Provide the (x, y) coordinate of the cell's center where the given text is located.  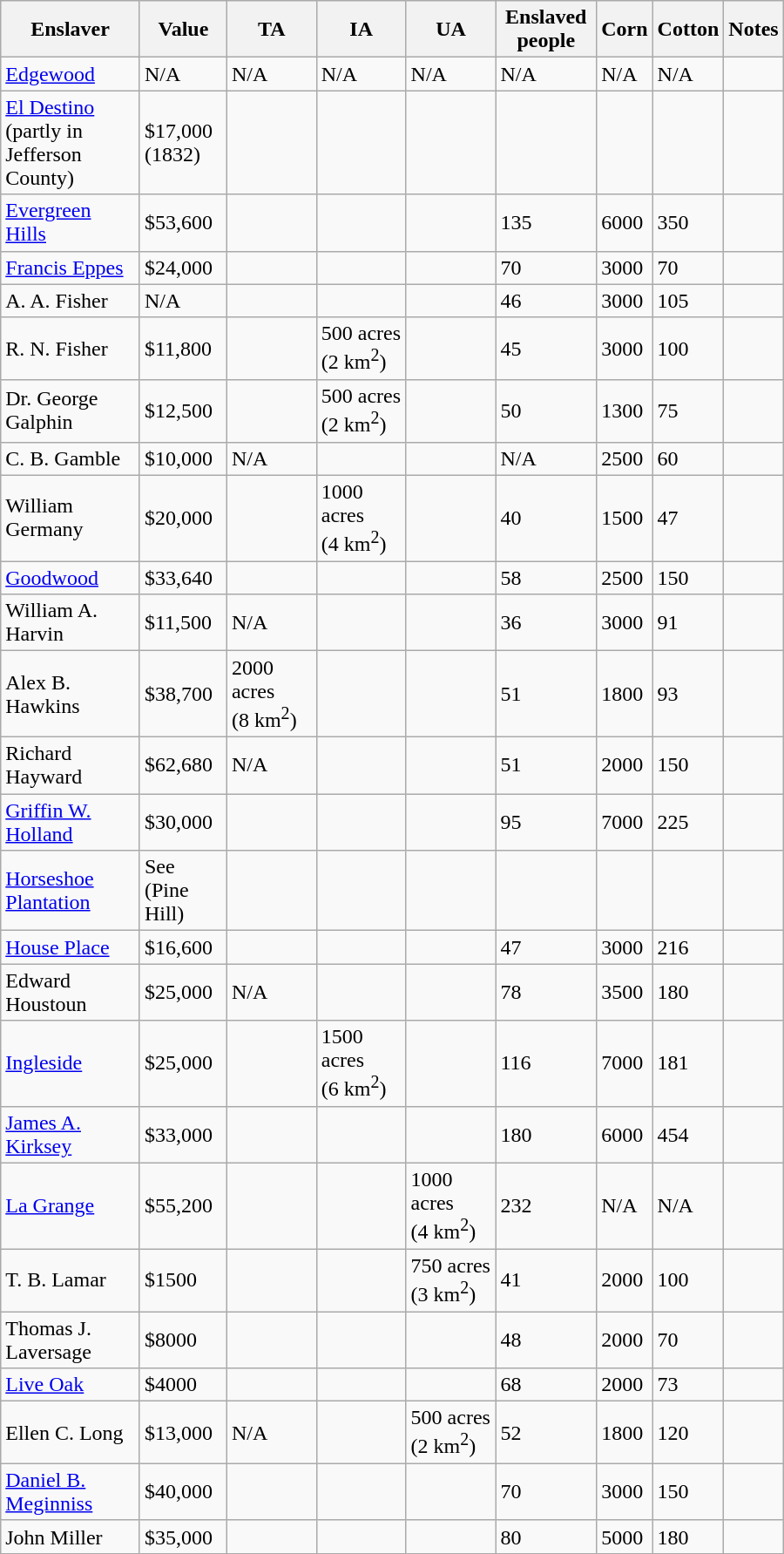
Enslaver (71, 30)
48 (546, 1340)
1500 acres (6 km2) (361, 1063)
45 (546, 349)
$62,680 (183, 765)
73 (688, 1385)
75 (688, 411)
181 (688, 1063)
$55,200 (183, 1206)
232 (546, 1206)
3500 (625, 992)
$33,640 (183, 578)
$10,000 (183, 458)
$33,000 (183, 1135)
$11,800 (183, 349)
House Place (71, 947)
$17,000 (1832) (183, 143)
Notes (754, 30)
Francis Eppes (71, 268)
116 (546, 1063)
36 (546, 622)
350 (688, 223)
1500 (625, 518)
TA (272, 30)
93 (688, 694)
60 (688, 458)
$38,700 (183, 694)
R. N. Fisher (71, 349)
95 (546, 823)
Richard Hayward (71, 765)
$8000 (183, 1340)
1300 (625, 411)
41 (546, 1280)
William A. Harvin (71, 622)
40 (546, 518)
$35,000 (183, 1537)
Edward Houstoun (71, 992)
$4000 (183, 1385)
Value (183, 30)
William Germany (71, 518)
John Miller (71, 1537)
La Grange (71, 1206)
Ingleside (71, 1063)
Cotton (688, 30)
Dr. George Galphin (71, 411)
$11,500 (183, 622)
$24,000 (183, 268)
$53,600 (183, 223)
Thomas J. Laversage (71, 1340)
James A. Kirksey (71, 1135)
105 (688, 301)
UA (451, 30)
2000 acres (8 km2) (272, 694)
216 (688, 947)
Alex B. Hawkins (71, 694)
Live Oak (71, 1385)
80 (546, 1537)
68 (546, 1385)
Corn (625, 30)
Enslaved people (546, 30)
50 (546, 411)
91 (688, 622)
$20,000 (183, 518)
$40,000 (183, 1492)
A. A. Fisher (71, 301)
C. B. Gamble (71, 458)
Goodwood (71, 578)
$12,500 (183, 411)
$16,600 (183, 947)
46 (546, 301)
52 (546, 1433)
El Destino (partly in Jefferson County) (71, 143)
Horseshoe Plantation (71, 891)
78 (546, 992)
225 (688, 823)
IA (361, 30)
454 (688, 1135)
Ellen C. Long (71, 1433)
58 (546, 578)
Evergreen Hills (71, 223)
5000 (625, 1537)
120 (688, 1433)
750 acres (3 km2) (451, 1280)
See (Pine Hill) (183, 891)
T. B. Lamar (71, 1280)
Edgewood (71, 74)
135 (546, 223)
Griffin W. Holland (71, 823)
Daniel B. Meginniss (71, 1492)
$1500 (183, 1280)
$30,000 (183, 823)
$13,000 (183, 1433)
